Locate the cell with the specified text and output its (X, Y) center coordinate. 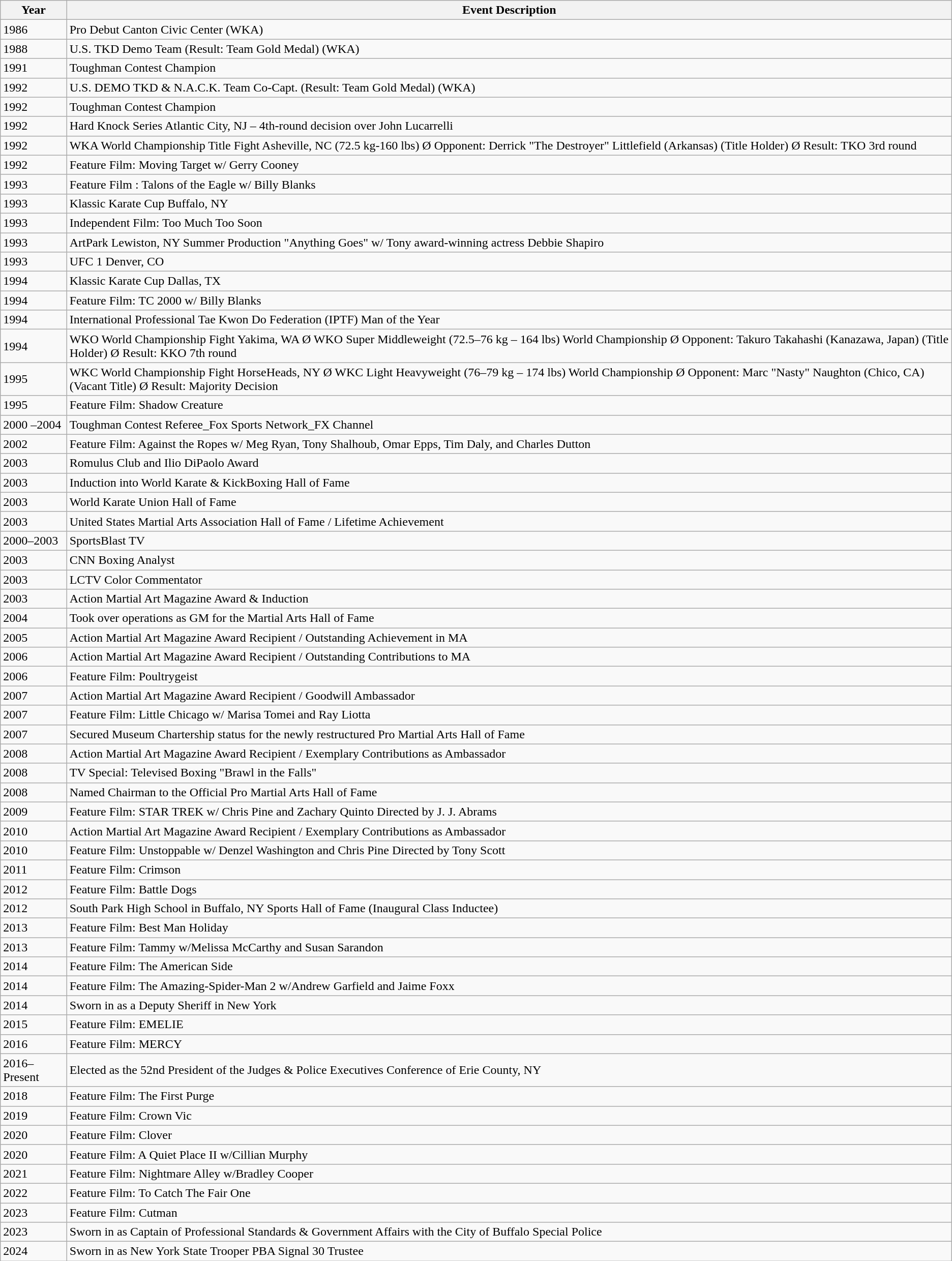
Feature Film: Moving Target w/ Gerry Cooney (509, 165)
Event Description (509, 10)
1986 (34, 29)
Sworn in as a Deputy Sheriff in New York (509, 1005)
2016–Present (34, 1070)
2016 (34, 1044)
Feature Film: The American Side (509, 967)
Feature Film: The Amazing-Spider-Man 2 w/Andrew Garfield and Jaime Foxx (509, 986)
Action Martial Art Magazine Award & Induction (509, 599)
1991 (34, 68)
Sworn in as Captain of Professional Standards & Government Affairs with the City of Buffalo Special Police (509, 1232)
Feature Film: EMELIE (509, 1025)
Year (34, 10)
Feature Film: A Quiet Place II w/Cillian Murphy (509, 1154)
Feature Film: Nightmare Alley w/Bradley Cooper (509, 1174)
Feature Film: TC 2000 w/ Billy Blanks (509, 301)
2009 (34, 812)
2022 (34, 1193)
Feature Film: STAR TREK w/ Chris Pine and Zachary Quinto Directed by J. J. Abrams (509, 812)
World Karate Union Hall of Fame (509, 502)
Klassic Karate Cup Dallas, TX (509, 281)
Took over operations as GM for the Martial Arts Hall of Fame (509, 618)
2024 (34, 1251)
2005 (34, 638)
Feature Film: Shadow Creature (509, 405)
LCTV Color Commentator (509, 579)
CNN Boxing Analyst (509, 560)
Action Martial Art Magazine Award Recipient / Outstanding Achievement in MA (509, 638)
U.S. DEMO TKD & N.A.C.K. Team Co-Capt. (Result: Team Gold Medal) (WKA) (509, 87)
Hard Knock Series Atlantic City, NJ – 4th-round decision over John Lucarrelli (509, 126)
Secured Museum Chartership status for the newly restructured Pro Martial Arts Hall of Fame (509, 734)
UFC 1 Denver, CO (509, 262)
Feature Film: Poultrygeist (509, 676)
Feature Film: Against the Ropes w/ Meg Ryan, Tony Shalhoub, Omar Epps, Tim Daly, and Charles Dutton (509, 444)
Action Martial Art Magazine Award Recipient / Outstanding Contributions to MA (509, 657)
Sworn in as New York State Trooper PBA Signal 30 Trustee (509, 1251)
2004 (34, 618)
2002 (34, 444)
Klassic Karate Cup Buffalo, NY (509, 203)
Feature Film : Talons of the Eagle w/ Billy Blanks (509, 184)
Feature Film: Clover (509, 1135)
Feature Film: Little Chicago w/ Marisa Tomei and Ray Liotta (509, 715)
1988 (34, 49)
2019 (34, 1116)
Elected as the 52nd President of the Judges & Police Executives Conference of Erie County, NY (509, 1070)
2000 –2004 (34, 425)
Feature Film: The First Purge (509, 1096)
United States Martial Arts Association Hall of Fame / Lifetime Achievement (509, 521)
International Professional Tae Kwon Do Federation (IPTF) Man of the Year (509, 320)
2015 (34, 1025)
Feature Film: Unstoppable w/ Denzel Washington and Chris Pine Directed by Tony Scott (509, 850)
Toughman Contest Referee_Fox Sports Network_FX Channel (509, 425)
U.S. TKD Demo Team (Result: Team Gold Medal) (WKA) (509, 49)
Named Chairman to the Official Pro Martial Arts Hall of Fame (509, 792)
TV Special: Televised Boxing "Brawl in the Falls" (509, 773)
Feature Film: Battle Dogs (509, 889)
2018 (34, 1096)
ArtPark Lewiston, NY Summer Production "Anything Goes" w/ Tony award-winning actress Debbie Shapiro (509, 243)
2000–2003 (34, 541)
Feature Film: Tammy w/Melissa McCarthy and Susan Sarandon (509, 947)
Action Martial Art Magazine Award Recipient / Goodwill Ambassador (509, 696)
Pro Debut Canton Civic Center (WKA) (509, 29)
Feature Film: Crown Vic (509, 1116)
Feature Film: To Catch The Fair One (509, 1193)
Feature Film: Best Man Holiday (509, 928)
Induction into World Karate & KickBoxing Hall of Fame (509, 483)
Feature Film: Cutman (509, 1213)
2011 (34, 869)
Feature Film: MERCY (509, 1044)
2021 (34, 1174)
Feature Film: Crimson (509, 869)
SportsBlast TV (509, 541)
Independent Film: Too Much Too Soon (509, 223)
South Park High School in Buffalo, NY Sports Hall of Fame (Inaugural Class Inductee) (509, 909)
Romulus Club and Ilio DiPaolo Award (509, 463)
